From the cell containing the given text, extract its center point as [X, Y] coordinate. 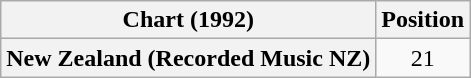
Position [423, 20]
New Zealand (Recorded Music NZ) [188, 58]
21 [423, 58]
Chart (1992) [188, 20]
